Output the (x, y) coordinate of the center of the cell containing the given text.  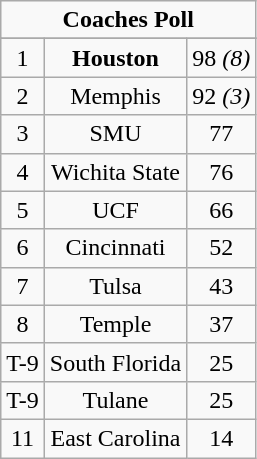
76 (222, 172)
37 (222, 324)
66 (222, 210)
2 (23, 96)
Temple (115, 324)
Memphis (115, 96)
Houston (115, 58)
3 (23, 134)
1 (23, 58)
4 (23, 172)
Coaches Poll (128, 20)
92 (3) (222, 96)
14 (222, 438)
43 (222, 286)
5 (23, 210)
Cincinnati (115, 248)
52 (222, 248)
8 (23, 324)
Tulsa (115, 286)
South Florida (115, 362)
6 (23, 248)
11 (23, 438)
Wichita State (115, 172)
98 (8) (222, 58)
UCF (115, 210)
East Carolina (115, 438)
Tulane (115, 400)
SMU (115, 134)
7 (23, 286)
77 (222, 134)
